Determine the (x, y) coordinate at the center of the cell enclosing the given text.  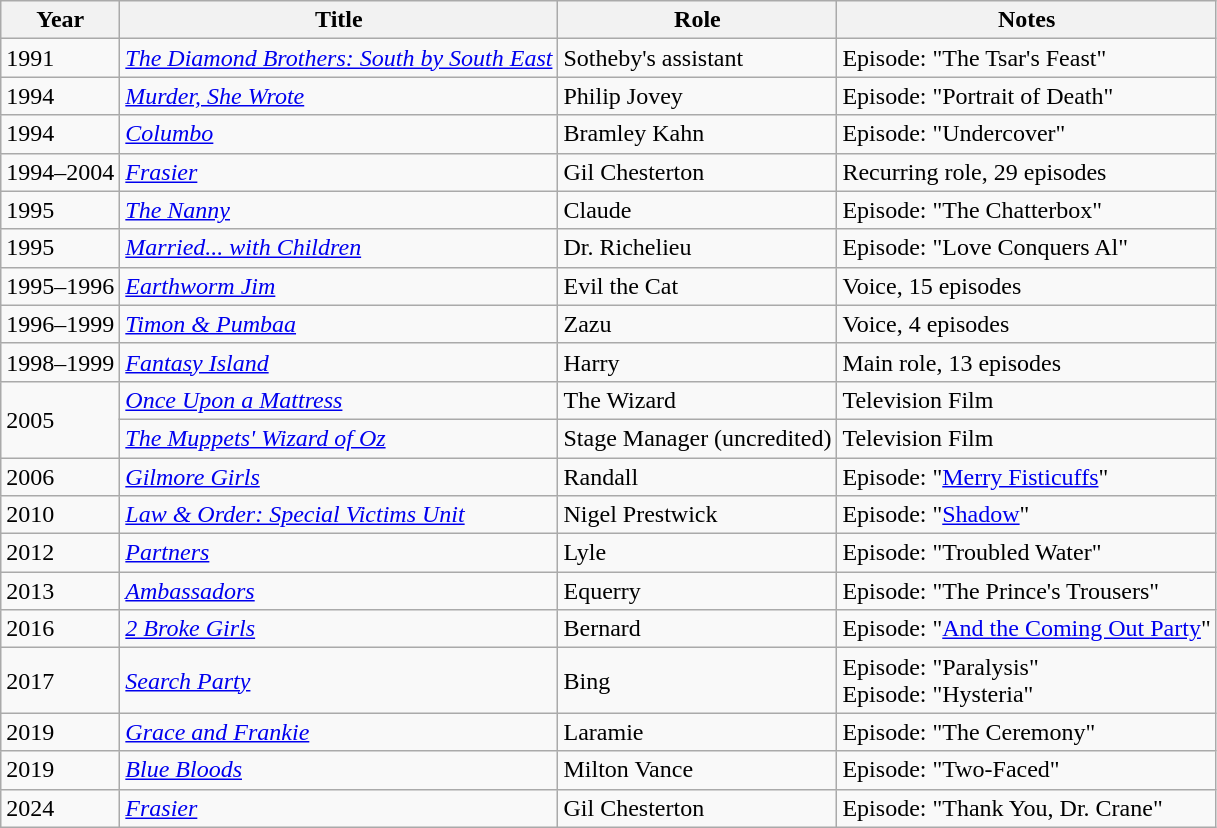
Bramley Kahn (698, 134)
1998–1999 (60, 362)
Episode: "Portrait of Death" (1026, 96)
Episode: "The Tsar's Feast" (1026, 58)
2010 (60, 515)
Claude (698, 210)
Episode: "Two-Faced" (1026, 770)
Philip Jovey (698, 96)
The Wizard (698, 400)
1995–1996 (60, 286)
Married... with Children (339, 248)
Harry (698, 362)
The Nanny (339, 210)
Episode: "The Prince's Trousers" (1026, 591)
Nigel Prestwick (698, 515)
Law & Order: Special Victims Unit (339, 515)
Title (339, 20)
Grace and Frankie (339, 732)
Partners (339, 553)
Earthworm Jim (339, 286)
The Muppets' Wizard of Oz (339, 438)
2 Broke Girls (339, 629)
Dr. Richelieu (698, 248)
2012 (60, 553)
Episode: "Paralysis"Episode: "Hysteria" (1026, 680)
Randall (698, 477)
Evil the Cat (698, 286)
Episode: "Thank You, Dr. Crane" (1026, 808)
Notes (1026, 20)
Fantasy Island (339, 362)
Episode: "Troubled Water" (1026, 553)
1996–1999 (60, 324)
2005 (60, 419)
Stage Manager (uncredited) (698, 438)
Sotheby's assistant (698, 58)
Episode: "Love Conquers Al" (1026, 248)
Recurring role, 29 episodes (1026, 172)
Bernard (698, 629)
Timon & Pumbaa (339, 324)
Laramie (698, 732)
2017 (60, 680)
Voice, 15 episodes (1026, 286)
Murder, She Wrote (339, 96)
Role (698, 20)
2013 (60, 591)
1991 (60, 58)
The Diamond Brothers: South by South East (339, 58)
Ambassadors (339, 591)
Blue Bloods (339, 770)
Columbo (339, 134)
2006 (60, 477)
Episode: "Merry Fisticuffs" (1026, 477)
Episode: "Shadow" (1026, 515)
Zazu (698, 324)
Year (60, 20)
Once Upon a Mattress (339, 400)
Episode: "The Ceremony" (1026, 732)
Search Party (339, 680)
Episode: "The Chatterbox" (1026, 210)
Episode: "Undercover" (1026, 134)
1994–2004 (60, 172)
Gilmore Girls (339, 477)
Bing (698, 680)
Equerry (698, 591)
Voice, 4 episodes (1026, 324)
Episode: "And the Coming Out Party" (1026, 629)
2024 (60, 808)
Milton Vance (698, 770)
Main role, 13 episodes (1026, 362)
Lyle (698, 553)
2016 (60, 629)
